Output the [x, y] coordinate of the center of the cell containing the given text.  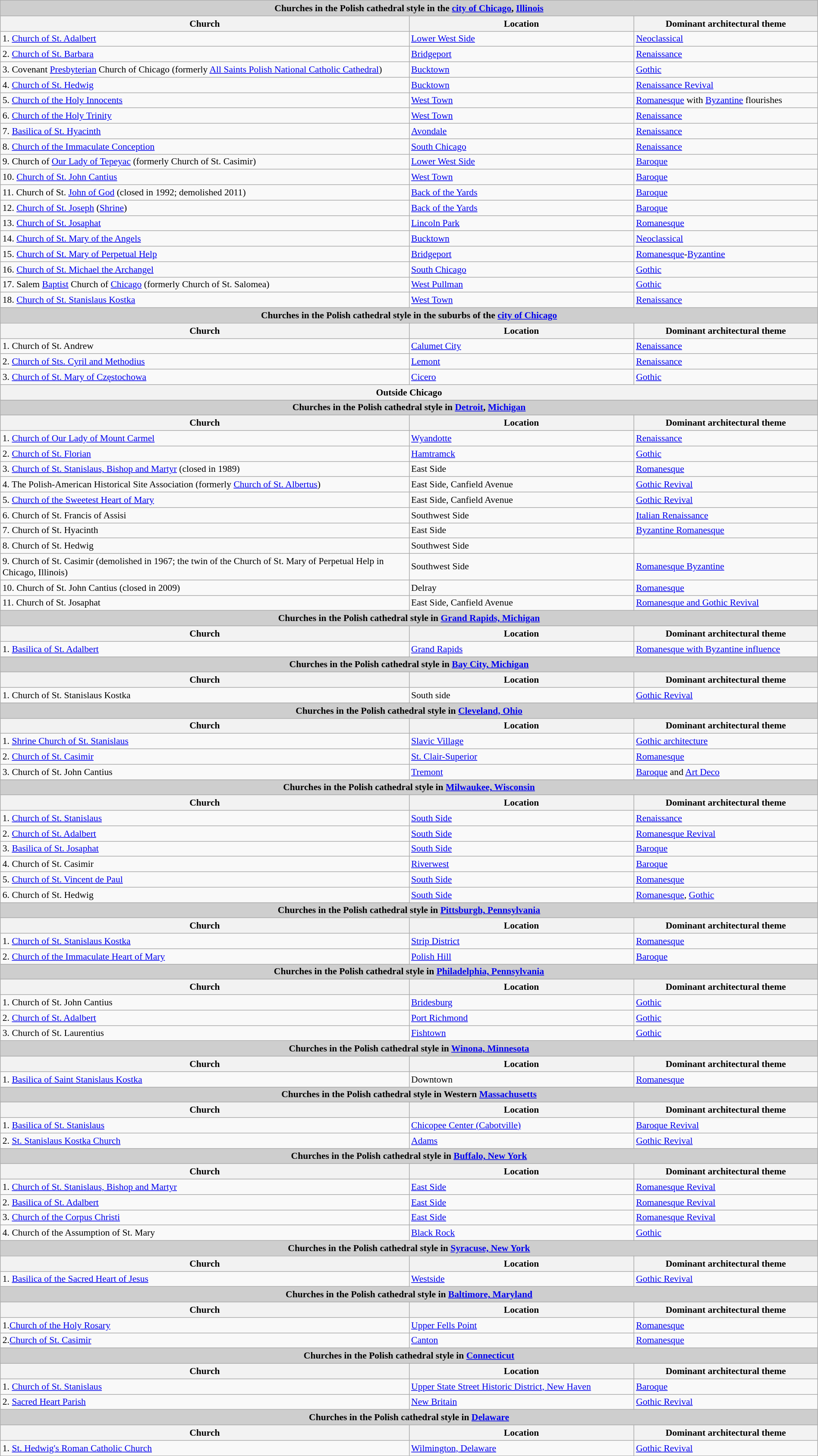
6. Church of the Holy Trinity [204, 116]
Upper State Street Historic District, New Haven [521, 1387]
11. Church of St. Josaphat [204, 603]
3. Church of St. Mary of Częstochowa [204, 377]
13. Church of St. Josaphat [204, 223]
Churches in the Polish cathedral style in Milwaukee, Wisconsin [409, 788]
Black Rock [521, 1233]
2. Church of Sts. Cyril and Methodius [204, 362]
6. Church of St. Hedwig [204, 895]
Churches in the Polish cathedral style in Western Massachusetts [409, 1095]
2. St. Stanislaus Kostka Church [204, 1141]
West Pullman [521, 285]
2. Church of St. Barbara [204, 54]
Canton [521, 1340]
Wilmington, Delaware [521, 1448]
Churches in the Polish cathedral style in Buffalo, New York [409, 1156]
4. The Polish-American Historical Site Association (formerly Church of St. Albertus) [204, 485]
Romanesque, Gothic [726, 895]
Churches in the Polish cathedral style in Connecticut [409, 1356]
Grand Rapids [521, 649]
Churches in the Polish cathedral style in Pittsburgh, Pennsylvania [409, 910]
Churches in the Polish cathedral style in Cleveland, Ohio [409, 711]
4. Church of the Assumption of St. Mary [204, 1233]
10. Church of St. John Cantius [204, 177]
2. Church of St. Florian [204, 454]
9. Church of Our Lady of Tepeyac (formerly Church of St. Casimir) [204, 162]
Chicopee Center (Cabotville) [521, 1126]
5. Church of the Sweetest Heart of Mary [204, 500]
Churches in the Polish cathedral style in Grand Rapids, Michigan [409, 618]
9. Church of St. Casimir (demolished in 1967; the twin of the Church of St. Mary of Perpetual Help in Chicago, Illinois) [204, 567]
1. Church of St. Andrew [204, 346]
Bridesburg [521, 1003]
3. Church of St. John Cantius [204, 772]
Wyandotte [521, 439]
Delray [521, 588]
Gothic architecture [726, 741]
Lemont [521, 362]
Tremont [521, 772]
16. Church of St. Michael the Archangel [204, 270]
3. Church of St. Stanislaus, Bishop and Martyr (closed in 1989) [204, 469]
3. Covenant Presbyterian Church of Chicago (formerly All Saints Polish National Catholic Cathedral) [204, 70]
Renaissance Revival [726, 85]
Lincoln Park [521, 223]
15. Church of St. Mary of Perpetual Help [204, 254]
1.Church of the Holy Rosary [204, 1325]
Baroque and Art Deco [726, 772]
St. Clair-Superior [521, 757]
Westside [521, 1279]
8. Church of St. Hedwig [204, 546]
Cicero [521, 377]
2.Church of St. Casimir [204, 1340]
Romanesque and Gothic Revival [726, 603]
Calumet City [521, 346]
1. Basilica of the Sacred Heart of Jesus [204, 1279]
1. Basilica of St. Adalbert [204, 649]
South side [521, 695]
11. Church of St. John of God (closed in 1992; demolished 2011) [204, 193]
Polish Hill [521, 957]
3. Church of the Corpus Christi [204, 1218]
New Britain [521, 1402]
4. Church of St. Hedwig [204, 85]
Romanesque with Byzantine flourishes [726, 100]
1. Basilica of Saint Stanislaus Kostka [204, 1079]
10. Church of St. John Cantius (closed in 2009) [204, 588]
Outside Chicago [409, 392]
Churches in the Polish cathedral style in the city of Chicago, Illinois [409, 8]
5. Church of St. Vincent de Paul [204, 880]
Churches in the Polish cathedral style in Baltimore, Maryland [409, 1295]
1. Church of Our Lady of Mount Carmel [204, 439]
5. Church of the Holy Innocents [204, 100]
7. Basilica of St. Hyacinth [204, 131]
Churches in the Polish cathedral style in Detroit, Michigan [409, 408]
6. Church of St. Francis of Assisi [204, 515]
2. Church of the Immaculate Heart of Mary [204, 957]
1. Church of St. Adalbert [204, 39]
12. Church of St. Joseph (Shrine) [204, 208]
3. Church of St. Laurentius [204, 1033]
Churches in the Polish cathedral style in Bay City, Michigan [409, 665]
Strip District [521, 941]
14. Church of St. Mary of the Angels [204, 239]
1. St. Hedwig's Roman Catholic Church [204, 1448]
2. Basilica of St. Adalbert [204, 1202]
Byzantine Romanesque [726, 530]
Hamtramck [521, 454]
Churches in the Polish cathedral style in the suburbs of the city of Chicago [409, 316]
Churches in the Polish cathedral style in Winona, Minnesota [409, 1049]
2. Sacred Heart Parish [204, 1402]
Riverwest [521, 864]
Italian Renaissance [726, 515]
Slavic Village [521, 741]
Churches in the Polish cathedral style in Delaware [409, 1418]
4. Church of St. Casimir [204, 864]
1. Basilica of St. Stanislaus [204, 1126]
17. Salem Baptist Church of Chicago (formerly Church of St. Salomea) [204, 285]
3. Basilica of St. Josaphat [204, 849]
Avondale [521, 131]
Romanesque with Byzantine influence [726, 649]
18. Church of St. Stanislaus Kostka [204, 300]
1. Shrine Church of St. Stanislaus [204, 741]
1. Church of St. John Cantius [204, 1003]
Fishtown [521, 1033]
Port Richmond [521, 1018]
8. Church of the Immaculate Conception [204, 147]
Adams [521, 1141]
Romanesque Byzantine [726, 567]
1. Church of St. Stanislaus, Bishop and Martyr [204, 1187]
Baroque Revival [726, 1126]
7. Church of St. Hyacinth [204, 530]
Upper Fells Point [521, 1325]
2. Church of St. Casimir [204, 757]
Downtown [521, 1079]
Churches in the Polish cathedral style in Philadelphia, Pennsylvania [409, 972]
Churches in the Polish cathedral style in Syracuse, New York [409, 1249]
Romanesque-Byzantine [726, 254]
